Detect which cell encompasses the target text, then output its (x, y) center coordinate. 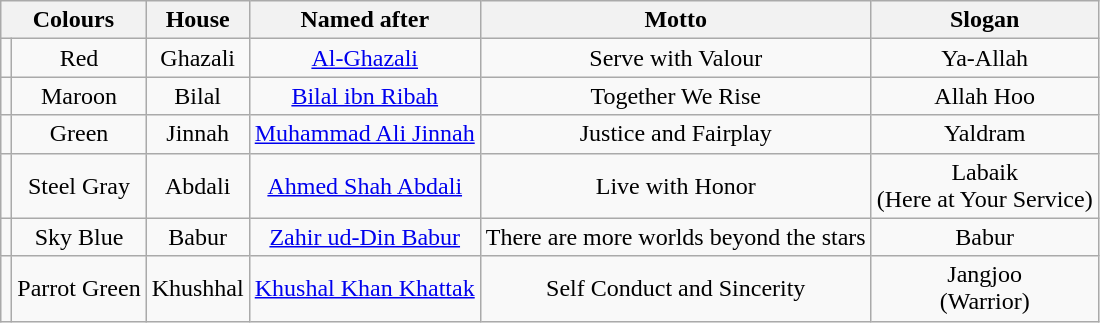
Serve with Valour (676, 58)
Steel Gray (79, 186)
Zahir ud-Din Babur (364, 237)
Colours (74, 20)
Self Conduct and Sincerity (676, 288)
Bilal (198, 96)
Abdali (198, 186)
Labaik(Here at Your Service) (984, 186)
Bilal ibn Ribah (364, 96)
Jangjoo(Warrior) (984, 288)
Al-Ghazali (364, 58)
Green (79, 134)
Khushhal (198, 288)
Sky Blue (79, 237)
Justice and Fairplay (676, 134)
Yaldram (984, 134)
House (198, 20)
Ahmed Shah Abdali (364, 186)
Ya-Allah (984, 58)
Named after (364, 20)
Khushal Khan Khattak (364, 288)
Allah Hoo (984, 96)
Together We Rise (676, 96)
Parrot Green (79, 288)
Muhammad Ali Jinnah (364, 134)
Motto (676, 20)
Jinnah (198, 134)
Maroon (79, 96)
Live with Honor (676, 186)
Slogan (984, 20)
There are more worlds beyond the stars (676, 237)
Red (79, 58)
Ghazali (198, 58)
